Return [x, y] of the center of cell containing provided text 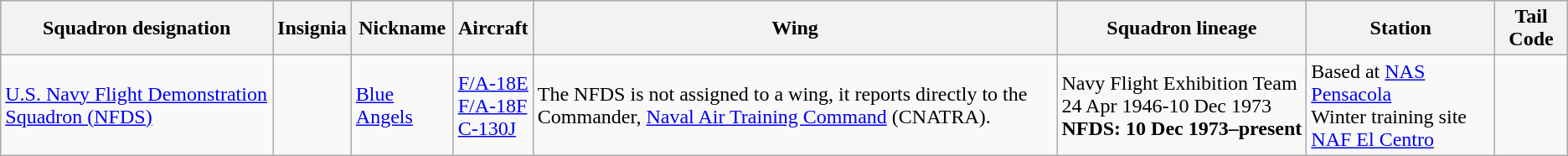
Wing [795, 29]
Aircraft [493, 29]
Squadron designation [137, 29]
Nickname [402, 29]
Station [1400, 29]
Squadron lineage [1182, 29]
Based at NAS PensacolaWinter training site NAF El Centro [1400, 106]
The NFDS is not assigned to a wing, it reports directly to the Commander, Naval Air Training Command (CNATRA). [795, 106]
Blue Angels [402, 106]
Tail Code [1531, 29]
U.S. Navy Flight Demonstration Squadron (NFDS) [137, 106]
Navy Flight Exhibition Team24 Apr 1946-10 Dec 1973NFDS: 10 Dec 1973–present [1182, 106]
F/A-18EF/A-18FC-130J [493, 106]
Insignia [312, 29]
